Locate the cell with the specified text and output its [X, Y] center coordinate. 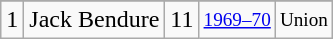
Jack Bendure [94, 20]
1969–70 [237, 20]
Union [304, 20]
1 [12, 20]
11 [182, 20]
